Return [X, Y] of the center of cell containing provided text 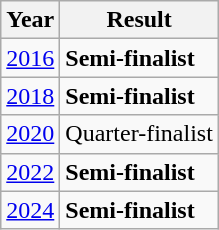
2016 [30, 58]
Quarter-finalist [140, 134]
2020 [30, 134]
2022 [30, 172]
2024 [30, 210]
2018 [30, 96]
Result [140, 20]
Year [30, 20]
